Extract the (x, y) coordinate from the center of the cell holding the provided text.  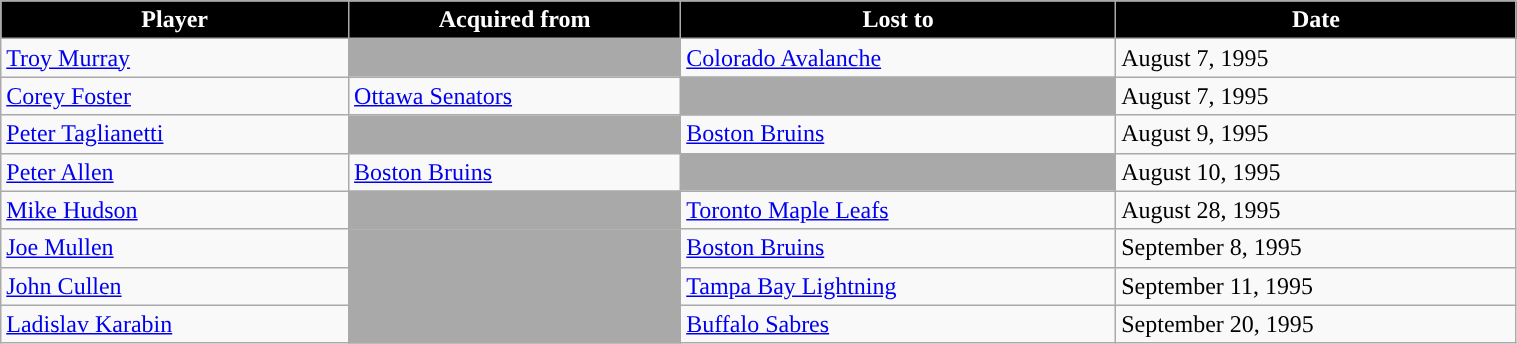
Date (1316, 20)
Colorado Avalanche (898, 58)
John Cullen (175, 286)
August 9, 1995 (1316, 134)
Tampa Bay Lightning (898, 286)
September 20, 1995 (1316, 324)
Lost to (898, 20)
Ladislav Karabin (175, 324)
Toronto Maple Leafs (898, 210)
Peter Taglianetti (175, 134)
August 10, 1995 (1316, 172)
Player (175, 20)
Mike Hudson (175, 210)
Joe Mullen (175, 248)
September 11, 1995 (1316, 286)
Peter Allen (175, 172)
Buffalo Sabres (898, 324)
Ottawa Senators (515, 96)
Acquired from (515, 20)
September 8, 1995 (1316, 248)
August 28, 1995 (1316, 210)
Corey Foster (175, 96)
Troy Murray (175, 58)
